Return (x, y) of the center of cell containing provided text 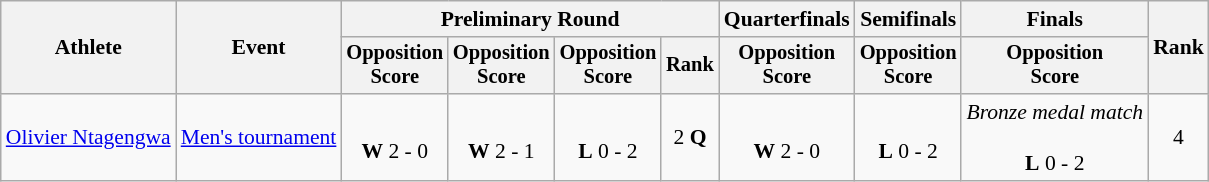
Athlete (88, 48)
Bronze medal matchL 0 - 2 (1054, 138)
Men's tournament (259, 138)
Finals (1054, 19)
Olivier Ntagengwa (88, 138)
Preliminary Round (530, 19)
4 (1178, 138)
Quarterfinals (787, 19)
Event (259, 48)
2 Q (690, 138)
Semifinals (908, 19)
W 2 - 1 (502, 138)
